Output the (X, Y) coordinate of the center of the cell containing the given text.  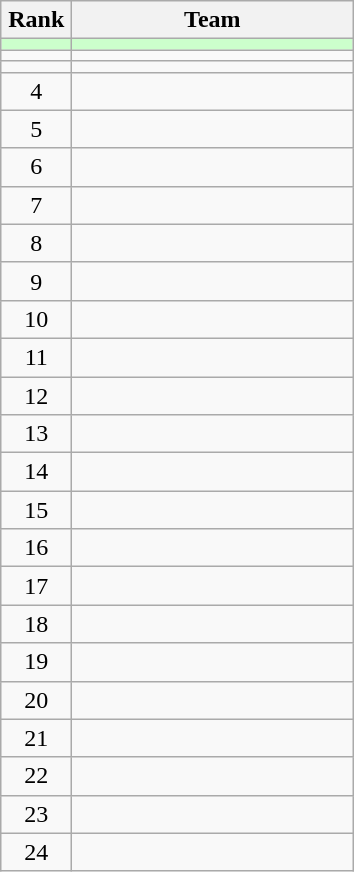
6 (36, 167)
20 (36, 700)
7 (36, 205)
23 (36, 814)
15 (36, 510)
4 (36, 91)
12 (36, 395)
17 (36, 586)
13 (36, 434)
Rank (36, 20)
18 (36, 624)
Team (212, 20)
11 (36, 357)
9 (36, 281)
24 (36, 852)
19 (36, 662)
14 (36, 472)
10 (36, 319)
5 (36, 129)
22 (36, 776)
16 (36, 548)
21 (36, 738)
8 (36, 243)
